Find where the given text appears and provide that cell's center as [X, Y] coordinate. 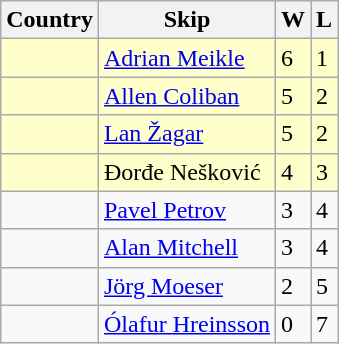
Country [50, 20]
Ólafur Hreinsson [186, 324]
Skip [186, 20]
Pavel Petrov [186, 210]
Lan Žagar [186, 134]
Allen Coliban [186, 96]
Đorđe Nešković [186, 172]
0 [294, 324]
Alan Mitchell [186, 248]
Jörg Moeser [186, 286]
6 [294, 58]
L [324, 20]
1 [324, 58]
W [294, 20]
Adrian Meikle [186, 58]
7 [324, 324]
